Extract the (X, Y) coordinate from the center of the cell holding the provided text.  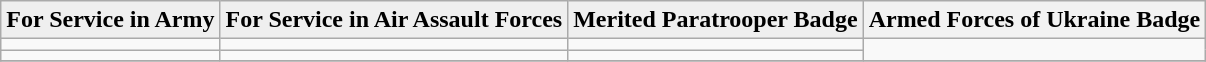
For Service in Army (110, 20)
Merited Paratrooper Badge (716, 20)
Armed Forces of Ukraine Badge (1034, 20)
For Service in Air Assault Forces (394, 20)
